For the text-containing cell, return its midpoint in (x, y) coordinate format. 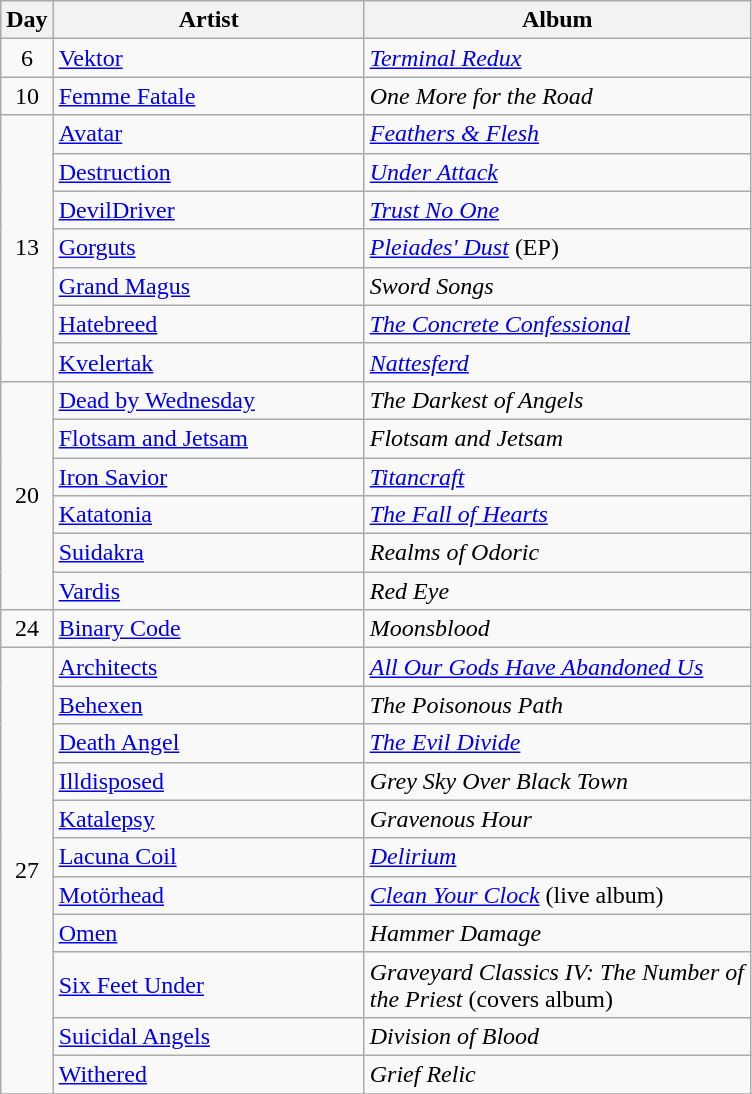
Gorguts (208, 248)
The Evil Divide (557, 743)
Katalepsy (208, 819)
Trust No One (557, 210)
Withered (208, 1074)
Moonsblood (557, 629)
Motörhead (208, 895)
Behexen (208, 705)
Sword Songs (557, 286)
The Fall of Hearts (557, 515)
13 (27, 248)
The Poisonous Path (557, 705)
Hatebreed (208, 324)
Gravenous Hour (557, 819)
Femme Fatale (208, 96)
Artist (208, 20)
Nattesferd (557, 362)
Lacuna Coil (208, 857)
24 (27, 629)
Architects (208, 667)
Grand Magus (208, 286)
Death Angel (208, 743)
Six Feet Under (208, 984)
Graveyard Classics IV: The Number of the Priest (covers album) (557, 984)
Dead by Wednesday (208, 400)
27 (27, 871)
Suidakra (208, 553)
Omen (208, 933)
Clean Your Clock (live album) (557, 895)
Grief Relic (557, 1074)
Feathers & Flesh (557, 134)
Red Eye (557, 591)
20 (27, 495)
DevilDriver (208, 210)
Suicidal Angels (208, 1036)
Terminal Redux (557, 58)
The Darkest of Angels (557, 400)
Vektor (208, 58)
Hammer Damage (557, 933)
Delirium (557, 857)
Vardis (208, 591)
Day (27, 20)
Titancraft (557, 477)
Avatar (208, 134)
Binary Code (208, 629)
The Concrete Confessional (557, 324)
Pleiades' Dust (EP) (557, 248)
6 (27, 58)
One More for the Road (557, 96)
Division of Blood (557, 1036)
Iron Savior (208, 477)
10 (27, 96)
All Our Gods Have Abandoned Us (557, 667)
Destruction (208, 172)
Illdisposed (208, 781)
Under Attack (557, 172)
Kvelertak (208, 362)
Realms of Odoric (557, 553)
Grey Sky Over Black Town (557, 781)
Katatonia (208, 515)
Album (557, 20)
